Scan for the cell matching the given text and deliver its (X, Y) coordinate at center. 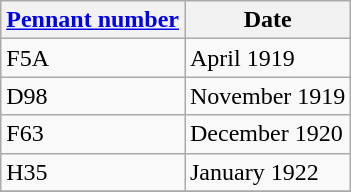
Date (267, 20)
F63 (93, 134)
January 1922 (267, 172)
December 1920 (267, 134)
H35 (93, 172)
April 1919 (267, 58)
November 1919 (267, 96)
F5A (93, 58)
D98 (93, 96)
Pennant number (93, 20)
